Locate the cell with the specified text and output its (x, y) center coordinate. 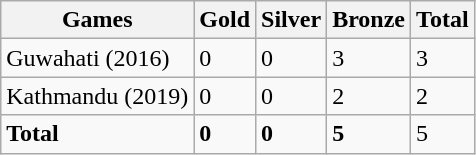
Games (98, 20)
Bronze (369, 20)
Kathmandu (2019) (98, 96)
Gold (225, 20)
Silver (292, 20)
Guwahati (2016) (98, 58)
